For the text-containing cell, return its midpoint in (X, Y) coordinate format. 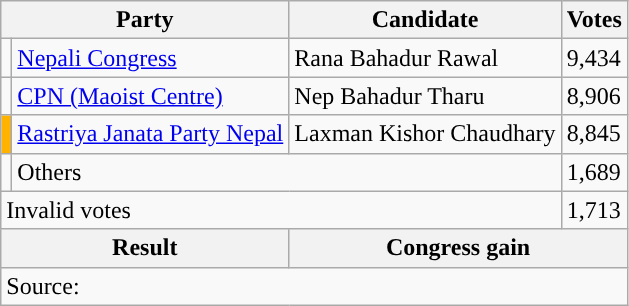
Laxman Kishor Chaudhary (425, 134)
Rastriya Janata Party Nepal (150, 134)
1,713 (594, 210)
1,689 (594, 172)
Others (286, 172)
Nep Bahadur Tharu (425, 96)
Source: (314, 286)
Party (145, 20)
Candidate (425, 20)
Invalid votes (281, 210)
Nepali Congress (150, 58)
9,434 (594, 58)
Congress gain (458, 248)
CPN (Maoist Centre) (150, 96)
Votes (594, 20)
8,845 (594, 134)
Rana Bahadur Rawal (425, 58)
Result (145, 248)
8,906 (594, 96)
